From the cell containing the given text, extract its center point as [X, Y] coordinate. 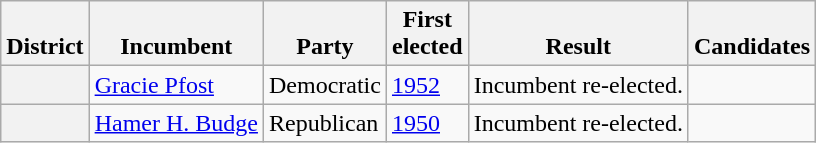
Democratic [324, 85]
Firstelected [427, 34]
Candidates [752, 34]
1950 [427, 123]
Party [324, 34]
Incumbent [176, 34]
Republican [324, 123]
Hamer H. Budge [176, 123]
1952 [427, 85]
Gracie Pfost [176, 85]
District [45, 34]
Result [578, 34]
